Output the [x, y] coordinate of the center of the cell containing the given text.  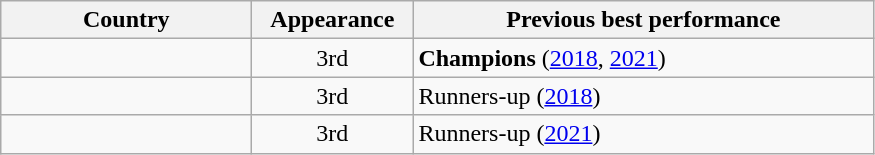
Runners-up (2021) [644, 134]
Runners-up (2018) [644, 96]
Previous best performance [644, 20]
Appearance [332, 20]
Country [126, 20]
Champions (2018, 2021) [644, 58]
